Scan for the cell matching the given text and deliver its [X, Y] coordinate at center. 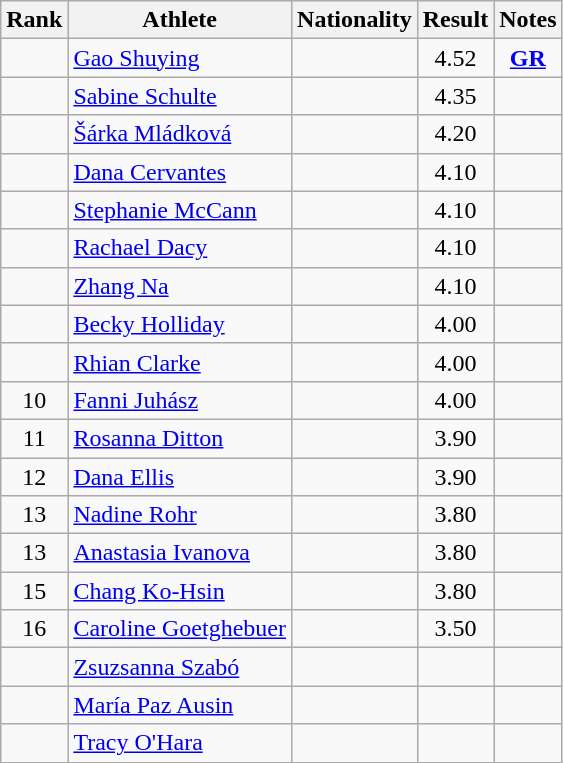
Dana Ellis [180, 477]
4.52 [455, 58]
Zsuzsanna Szabó [180, 667]
Rachael Dacy [180, 248]
10 [34, 400]
Sabine Schulte [180, 96]
11 [34, 438]
GR [528, 58]
María Paz Ausin [180, 705]
4.35 [455, 96]
3.50 [455, 629]
15 [34, 591]
12 [34, 477]
Tracy O'Hara [180, 743]
Stephanie McCann [180, 210]
Fanni Juhász [180, 400]
Notes [528, 20]
16 [34, 629]
Becky Holliday [180, 324]
Nationality [355, 20]
Result [455, 20]
Chang Ko-Hsin [180, 591]
Rank [34, 20]
Zhang Na [180, 286]
4.20 [455, 134]
Anastasia Ivanova [180, 553]
Caroline Goetghebuer [180, 629]
Athlete [180, 20]
Šárka Mládková [180, 134]
Rhian Clarke [180, 362]
Gao Shuying [180, 58]
Rosanna Ditton [180, 438]
Dana Cervantes [180, 172]
Nadine Rohr [180, 515]
